Extract the (x, y) coordinate from the center of the cell holding the provided text.  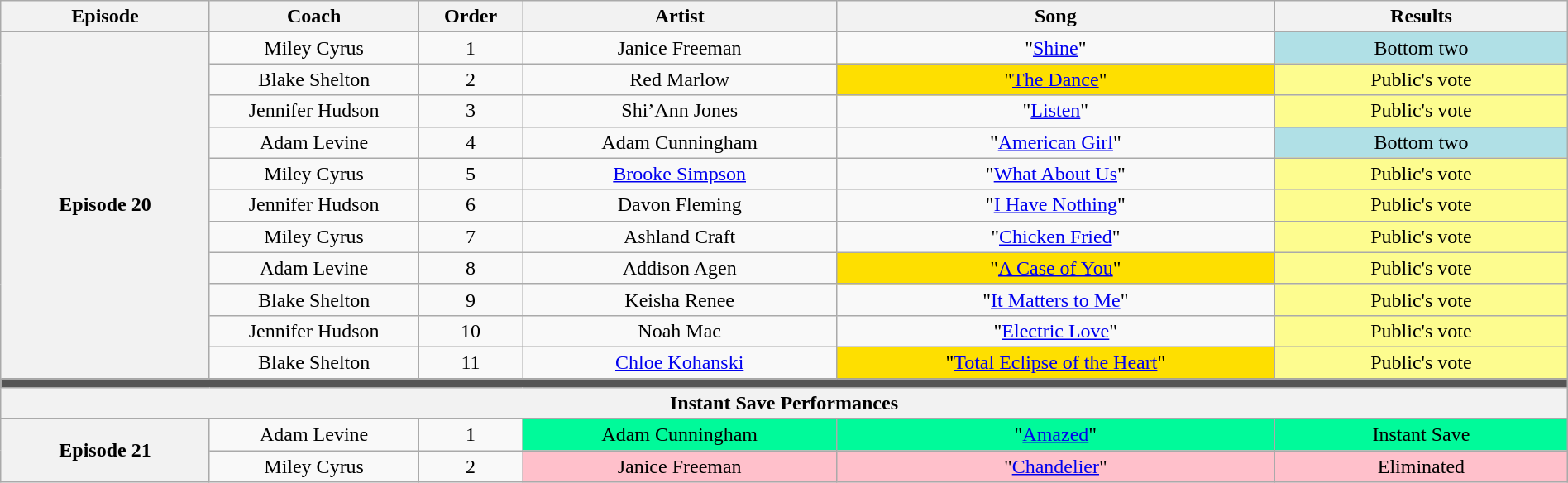
"Total Eclipse of the Heart" (1055, 362)
Instant Save Performances (784, 404)
9 (471, 299)
7 (471, 237)
Episode 20 (106, 205)
Noah Mac (680, 331)
"I Have Nothing" (1055, 205)
Results (1422, 17)
"Chandelier" (1055, 466)
Artist (680, 17)
Keisha Renee (680, 299)
Coach (314, 17)
Episode (106, 17)
Song (1055, 17)
Instant Save (1422, 435)
Ashland Craft (680, 237)
3 (471, 111)
6 (471, 205)
Addison Agen (680, 268)
Shi’Ann Jones (680, 111)
"What About Us" (1055, 174)
Brooke Simpson (680, 174)
"Electric Love" (1055, 331)
Red Marlow (680, 79)
8 (471, 268)
"Listen" (1055, 111)
"Chicken Fried" (1055, 237)
"It Matters to Me" (1055, 299)
5 (471, 174)
11 (471, 362)
Episode 21 (106, 451)
"American Girl" (1055, 142)
"A Case of You" (1055, 268)
"The Dance" (1055, 79)
"Shine" (1055, 48)
Davon Fleming (680, 205)
4 (471, 142)
Chloe Kohanski (680, 362)
"Amazed" (1055, 435)
10 (471, 331)
Eliminated (1422, 466)
Order (471, 17)
